Detect which cell encompasses the target text, then output its (x, y) center coordinate. 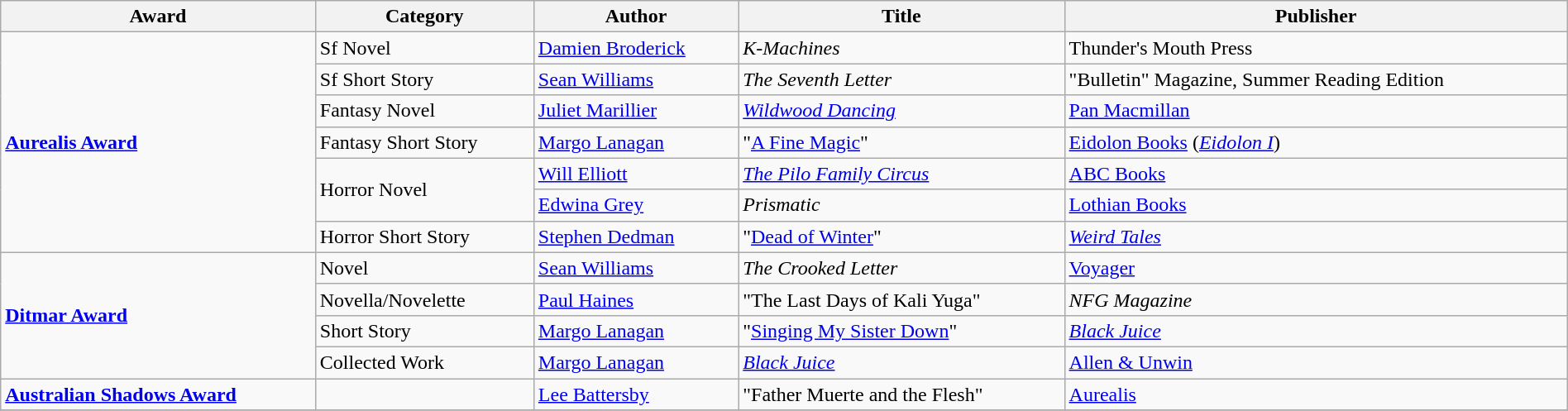
Australian Shadows Award (159, 394)
Horror Novel (424, 189)
Aurealis (1316, 394)
Edwina Grey (635, 205)
Title (901, 17)
Ditmar Award (159, 315)
Juliet Marillier (635, 111)
Allen & Unwin (1316, 362)
Publisher (1316, 17)
Eidolon Books (Eidolon I) (1316, 142)
Voyager (1316, 268)
Lothian Books (1316, 205)
Author (635, 17)
Pan Macmillan (1316, 111)
K-Machines (901, 48)
Collected Work (424, 362)
Sf Novel (424, 48)
"Bulletin" Magazine, Summer Reading Edition (1316, 79)
Fantasy Short Story (424, 142)
Prismatic (901, 205)
"Dead of Winter" (901, 237)
ABC Books (1316, 174)
Paul Haines (635, 299)
"Father Muerte and the Flesh" (901, 394)
Category (424, 17)
Award (159, 17)
Will Elliott (635, 174)
Novel (424, 268)
Horror Short Story (424, 237)
"Singing My Sister Down" (901, 331)
The Pilo Family Circus (901, 174)
"The Last Days of Kali Yuga" (901, 299)
Weird Tales (1316, 237)
Short Story (424, 331)
Damien Broderick (635, 48)
The Crooked Letter (901, 268)
Lee Battersby (635, 394)
Thunder's Mouth Press (1316, 48)
Aurealis Award (159, 142)
Novella/Novelette (424, 299)
NFG Magazine (1316, 299)
Stephen Dedman (635, 237)
Wildwood Dancing (901, 111)
"A Fine Magic" (901, 142)
Sf Short Story (424, 79)
Fantasy Novel (424, 111)
The Seventh Letter (901, 79)
